Locate the cell with the specified text and output its [x, y] center coordinate. 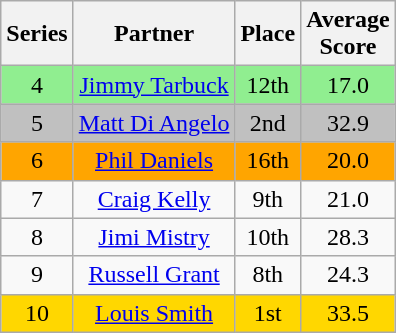
Russell Grant [154, 275]
AverageScore [348, 34]
10 [37, 313]
20.0 [348, 161]
28.3 [348, 237]
5 [37, 123]
17.0 [348, 85]
Partner [154, 34]
Jimmy Tarbuck [154, 85]
4 [37, 85]
2nd [268, 123]
Jimi Mistry [154, 237]
21.0 [348, 199]
33.5 [348, 313]
24.3 [348, 275]
Phil Daniels [154, 161]
9 [37, 275]
9th [268, 199]
Series [37, 34]
Louis Smith [154, 313]
Place [268, 34]
32.9 [348, 123]
8th [268, 275]
1st [268, 313]
8 [37, 237]
Matt Di Angelo [154, 123]
6 [37, 161]
16th [268, 161]
Craig Kelly [154, 199]
12th [268, 85]
7 [37, 199]
10th [268, 237]
